Capture the cell that displays the provided text and extract its (X, Y) central coordinate. 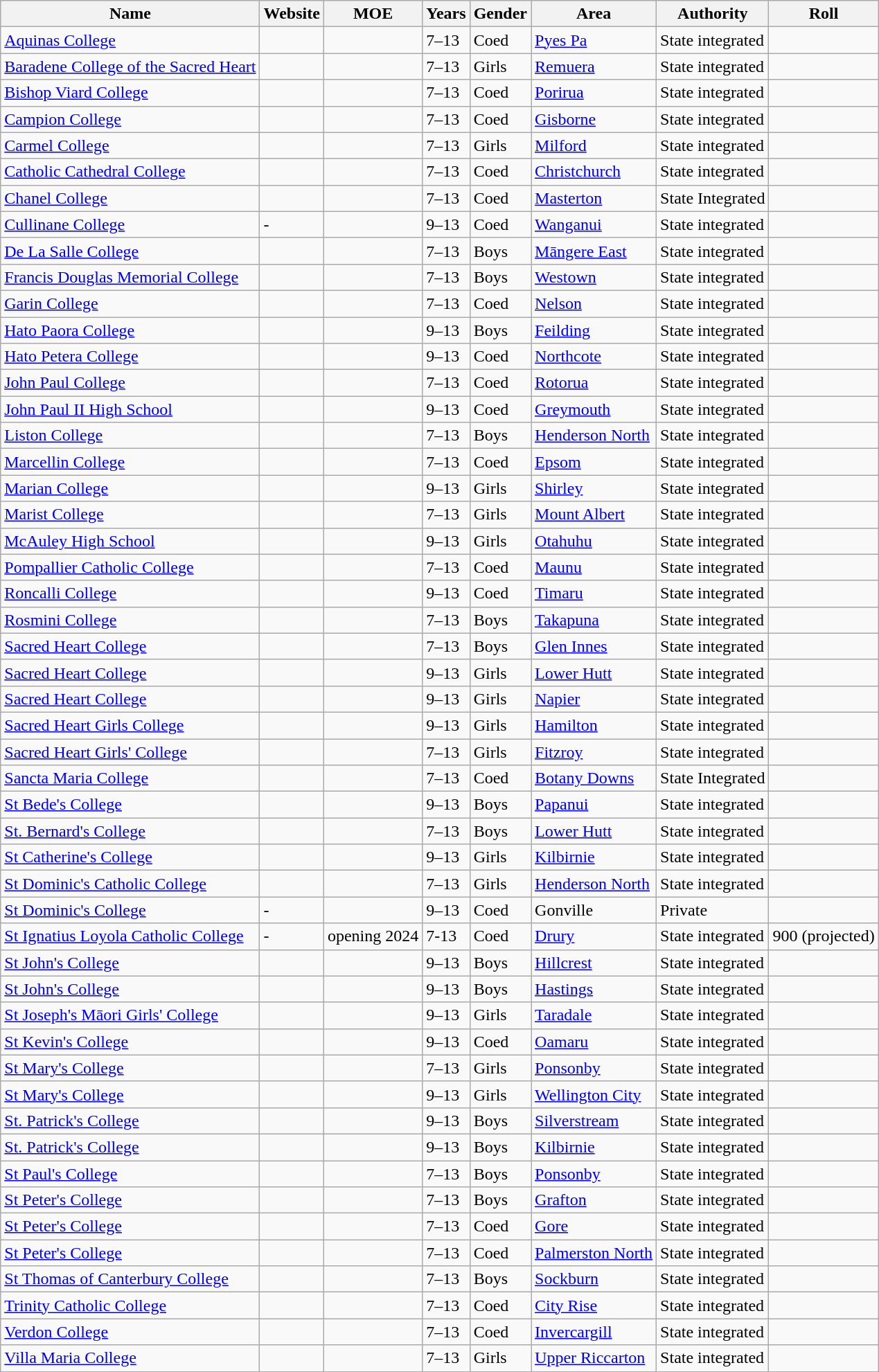
Campion College (130, 119)
Hamilton (594, 725)
Sacred Heart Girls College (130, 725)
Bishop Viard College (130, 93)
Rosmini College (130, 620)
St Bede's College (130, 805)
Palmerston North (594, 1253)
opening 2024 (373, 936)
Carmel College (130, 145)
MOE (373, 14)
Marist College (130, 515)
Upper Riccarton (594, 1358)
St Ignatius Loyola Catholic College (130, 936)
Website (292, 14)
Māngere East (594, 251)
De La Salle College (130, 251)
7-13 (446, 936)
Westown (594, 277)
Gender (500, 14)
Nelson (594, 303)
Aquinas College (130, 40)
Porirua (594, 93)
Name (130, 14)
Greymouth (594, 409)
Marcellin College (130, 462)
St. Bernard's College (130, 831)
City Rise (594, 1306)
Masterton (594, 198)
Silverstream (594, 1121)
Gore (594, 1227)
Rotorua (594, 383)
John Paul College (130, 383)
Private (713, 910)
Baradene College of the Sacred Heart (130, 66)
Milford (594, 145)
Napier (594, 699)
Feilding (594, 330)
Pyes Pa (594, 40)
Maunu (594, 567)
Grafton (594, 1200)
Northcote (594, 357)
Sancta Maria College (130, 778)
Trinity Catholic College (130, 1306)
Years (446, 14)
Roll (824, 14)
Botany Downs (594, 778)
Hastings (594, 989)
Pompallier Catholic College (130, 567)
Roncalli College (130, 594)
Gonville (594, 910)
Francis Douglas Memorial College (130, 277)
Villa Maria College (130, 1358)
Taradale (594, 1015)
Hato Paora College (130, 330)
Oamaru (594, 1042)
Wanganui (594, 224)
Liston College (130, 436)
McAuley High School (130, 541)
Sockburn (594, 1279)
St Paul's College (130, 1174)
Otahuhu (594, 541)
Chanel College (130, 198)
Drury (594, 936)
Wellington City (594, 1094)
900 (projected) (824, 936)
John Paul II High School (130, 409)
Hillcrest (594, 963)
St Dominic's Catholic College (130, 884)
Cullinane College (130, 224)
Garin College (130, 303)
Timaru (594, 594)
Christchurch (594, 172)
Fitzroy (594, 751)
Takapuna (594, 620)
St Kevin's College (130, 1042)
St Joseph's Māori Girls' College (130, 1015)
Area (594, 14)
Sacred Heart Girls' College (130, 751)
St Dominic's College (130, 910)
Mount Albert (594, 515)
Authority (713, 14)
St Thomas of Canterbury College (130, 1279)
St Catherine's College (130, 857)
Invercargill (594, 1332)
Gisborne (594, 119)
Papanui (594, 805)
Epsom (594, 462)
Glen Innes (594, 646)
Hato Petera College (130, 357)
Marian College (130, 488)
Remuera (594, 66)
Verdon College (130, 1332)
Shirley (594, 488)
Catholic Cathedral College (130, 172)
